Search for the cell housing the specified text and yield its [x, y] center coordinate. 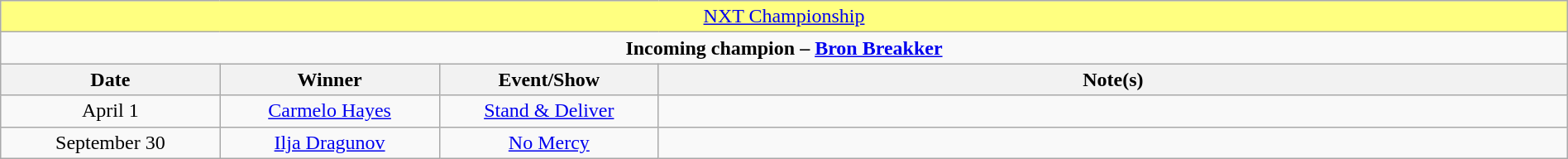
Date [111, 79]
Winner [329, 79]
No Mercy [549, 142]
September 30 [111, 142]
Event/Show [549, 79]
Note(s) [1113, 79]
April 1 [111, 111]
Ilja Dragunov [329, 142]
Stand & Deliver [549, 111]
Carmelo Hayes [329, 111]
Incoming champion – Bron Breakker [784, 48]
NXT Championship [784, 17]
